Provide the (x, y) coordinate of the cell's center where the given text is located.  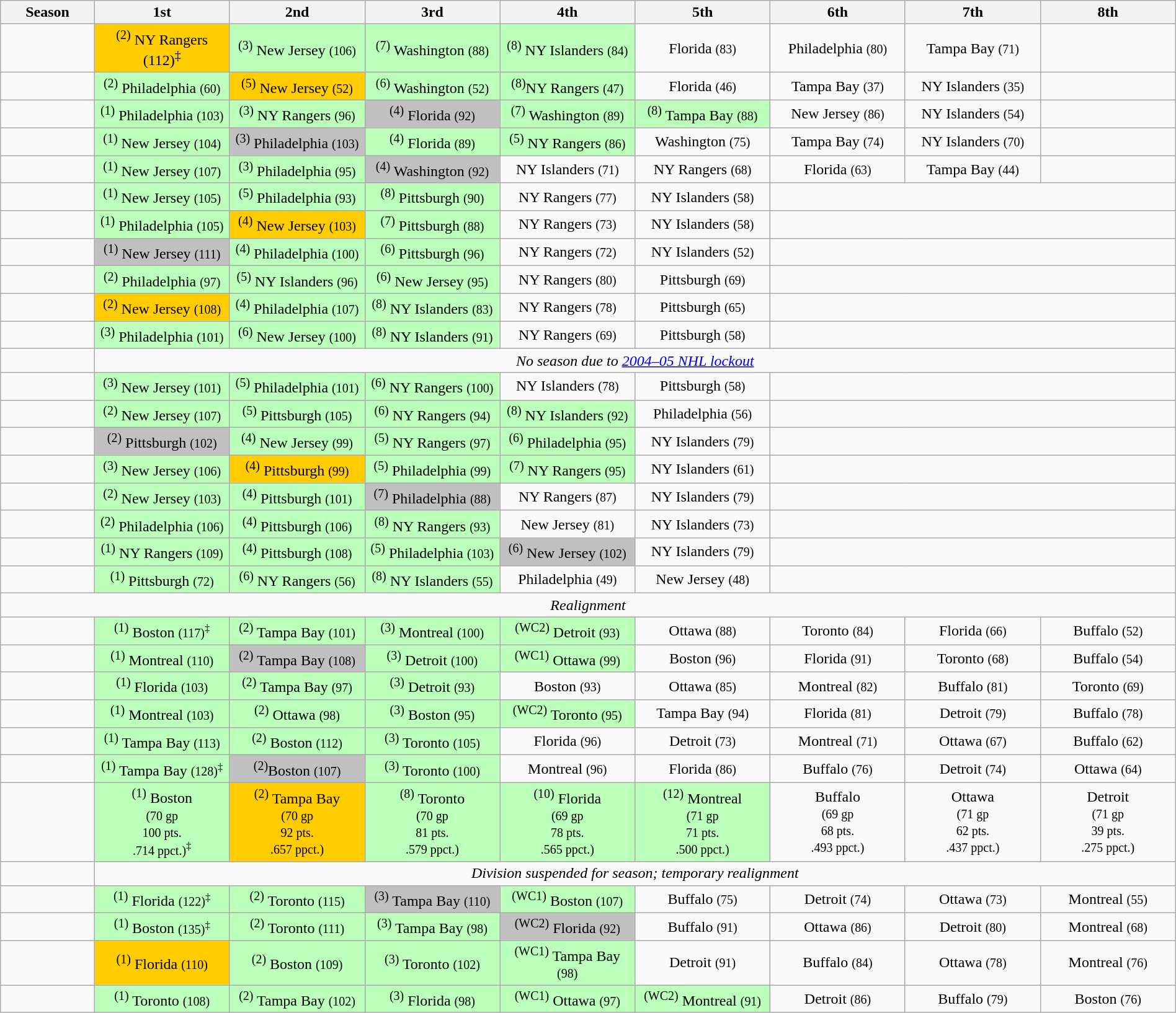
(6) Philadelphia (95) (568, 441)
NY Rangers (69) (568, 335)
(6) Washington (52) (432, 87)
NY Islanders (73) (703, 524)
(2) Tampa Bay (70 gp92 pts..657 ppct.) (297, 822)
(3) Philadelphia (101) (162, 335)
Pittsburgh (69) (703, 280)
Realignment (588, 605)
Division suspended for season; temporary realignment (635, 874)
Montreal (76) (1108, 963)
(8) Toronto (70 gp81 pts..579 ppct.) (432, 822)
Ottawa (86) (838, 927)
(8) NY Rangers (93) (432, 524)
(2) Pittsburgh (102) (162, 441)
Florida (63) (838, 170)
Buffalo (84) (838, 963)
(3) New Jersey (101) (162, 386)
(2) Tampa Bay (102) (297, 999)
(WC2) Florida (92) (568, 927)
Detroit (79) (973, 714)
5th (703, 12)
(5) Philadelphia (93) (297, 197)
(1) Florida (103) (162, 686)
Washington (75) (703, 141)
New Jersey (81) (568, 524)
(8) Pittsburgh (90) (432, 197)
(1) Montreal (110) (162, 658)
Detroit (71 gp39 pts..275 ppct.) (1108, 822)
Buffalo (69 gp68 pts..493 ppct.) (838, 822)
6th (838, 12)
(2)Boston (107) (297, 769)
(WC1) Ottawa (97) (568, 999)
(2) Philadelphia (106) (162, 524)
(4) New Jersey (99) (297, 441)
(4) Pittsburgh (108) (297, 552)
(1) Toronto (108) (162, 999)
(1) Boston (117)‡ (162, 631)
Montreal (82) (838, 686)
(1) Philadelphia (105) (162, 224)
Ottawa (78) (973, 963)
(7) Pittsburgh (88) (432, 224)
Florida (46) (703, 87)
Pittsburgh (65) (703, 307)
(6) New Jersey (100) (297, 335)
(WC2) Toronto (95) (568, 714)
Boston (96) (703, 658)
Florida (81) (838, 714)
Tampa Bay (37) (838, 87)
4th (568, 12)
(1) New Jersey (107) (162, 170)
(1) Florida (122)‡ (162, 899)
(8)NY Rangers (47) (568, 87)
(3) Florida (98) (432, 999)
(1) Tampa Bay (128)‡ (162, 769)
(6) NY Rangers (94) (432, 414)
(4) Philadelphia (107) (297, 307)
Toronto (69) (1108, 686)
(WC2) Detroit (93) (568, 631)
(2) Boston (112) (297, 741)
(5) Pittsburgh (105) (297, 414)
Tampa Bay (94) (703, 714)
(2) Philadelphia (97) (162, 280)
3rd (432, 12)
Tampa Bay (44) (973, 170)
(1) Tampa Bay (113) (162, 741)
(1) New Jersey (111) (162, 252)
Season (48, 12)
(4) New Jersey (103) (297, 224)
NY Islanders (35) (973, 87)
2nd (297, 12)
Ottawa (64) (1108, 769)
Florida (91) (838, 658)
Montreal (96) (568, 769)
Ottawa (67) (973, 741)
(1) New Jersey (104) (162, 141)
Buffalo (52) (1108, 631)
(8) NY Islanders (84) (568, 48)
Buffalo (54) (1108, 658)
(5) NY Rangers (86) (568, 141)
NY Islanders (71) (568, 170)
(7) Philadelphia (88) (432, 497)
(2) Tampa Bay (108) (297, 658)
(6) Pittsburgh (96) (432, 252)
NY Islanders (54) (973, 114)
(2) Tampa Bay (101) (297, 631)
(1) Philadelphia (103) (162, 114)
Detroit (91) (703, 963)
Toronto (68) (973, 658)
(1) Florida (110) (162, 963)
(8) Tampa Bay (88) (703, 114)
Buffalo (78) (1108, 714)
Florida (66) (973, 631)
(6) New Jersey (102) (568, 552)
(10) Florida (69 gp78 pts..565 ppct.) (568, 822)
(3) Toronto (105) (432, 741)
Montreal (55) (1108, 899)
Philadelphia (56) (703, 414)
(8) NY Islanders (83) (432, 307)
Tampa Bay (74) (838, 141)
(1) New Jersey (105) (162, 197)
(WC2) Montreal (91) (703, 999)
(8) NY Islanders (91) (432, 335)
(3) Tampa Bay (110) (432, 899)
(6) New Jersey (95) (432, 280)
(3) Toronto (100) (432, 769)
Ottawa (88) (703, 631)
Florida (83) (703, 48)
(8) NY Islanders (92) (568, 414)
(3) NY Rangers (96) (297, 114)
(4) Florida (89) (432, 141)
(12) Montreal (71 gp71 pts..500 ppct.) (703, 822)
(1) Boston (70 gp100 pts..714 ppct.)‡ (162, 822)
(1) Pittsburgh (72) (162, 579)
NY Rangers (72) (568, 252)
(3) Toronto (102) (432, 963)
Montreal (71) (838, 741)
(3) Detroit (93) (432, 686)
NY Islanders (78) (568, 386)
(2) New Jersey (103) (162, 497)
(7) NY Rangers (95) (568, 469)
(WC1) Boston (107) (568, 899)
Buffalo (91) (703, 927)
Buffalo (75) (703, 899)
(WC1) Ottawa (99) (568, 658)
(3) Montreal (100) (432, 631)
(1) NY Rangers (109) (162, 552)
NY Islanders (61) (703, 469)
NY Rangers (78) (568, 307)
(2) Ottawa (98) (297, 714)
NY Islanders (52) (703, 252)
Buffalo (79) (973, 999)
(1) Boston (135)‡ (162, 927)
Tampa Bay (71) (973, 48)
(WC1) Tampa Bay (98) (568, 963)
(6) NY Rangers (56) (297, 579)
7th (973, 12)
(3) Detroit (100) (432, 658)
(8) NY Islanders (55) (432, 579)
8th (1108, 12)
Philadelphia (80) (838, 48)
Ottawa (73) (973, 899)
(3) Philadelphia (95) (297, 170)
NY Rangers (80) (568, 280)
(5) Philadelphia (103) (432, 552)
(4) Pittsburgh (99) (297, 469)
Buffalo (76) (838, 769)
Ottawa (85) (703, 686)
(7) Washington (88) (432, 48)
(2) NY Rangers (112)‡ (162, 48)
(5) New Jersey (52) (297, 87)
(5) NY Islanders (96) (297, 280)
(7) Washington (89) (568, 114)
Florida (86) (703, 769)
(3) Boston (95) (432, 714)
(2) New Jersey (108) (162, 307)
NY Rangers (77) (568, 197)
Boston (76) (1108, 999)
(6) NY Rangers (100) (432, 386)
(2) New Jersey (107) (162, 414)
(4) Florida (92) (432, 114)
Boston (93) (568, 686)
NY Rangers (73) (568, 224)
(2) Tampa Bay (97) (297, 686)
Florida (96) (568, 741)
Detroit (86) (838, 999)
NY Islanders (70) (973, 141)
Buffalo (62) (1108, 741)
NY Rangers (68) (703, 170)
No season due to 2004–05 NHL lockout (635, 360)
(4) Philadelphia (100) (297, 252)
New Jersey (86) (838, 114)
(2) Philadelphia (60) (162, 87)
Buffalo (81) (973, 686)
(5) Philadelphia (99) (432, 469)
(2) Toronto (111) (297, 927)
Detroit (80) (973, 927)
Philadelphia (49) (568, 579)
(4) Washington (92) (432, 170)
Toronto (84) (838, 631)
Ottawa (71 gp62 pts..437 ppct.) (973, 822)
(5) Philadelphia (101) (297, 386)
NY Rangers (87) (568, 497)
(2) Toronto (115) (297, 899)
New Jersey (48) (703, 579)
(3) Philadelphia (103) (297, 141)
Montreal (68) (1108, 927)
(4) Pittsburgh (106) (297, 524)
(1) Montreal (103) (162, 714)
1st (162, 12)
(3) Tampa Bay (98) (432, 927)
(5) NY Rangers (97) (432, 441)
Detroit (73) (703, 741)
(4) Pittsburgh (101) (297, 497)
(2) Boston (109) (297, 963)
